Scan for the cell matching the given text and deliver its [x, y] coordinate at center. 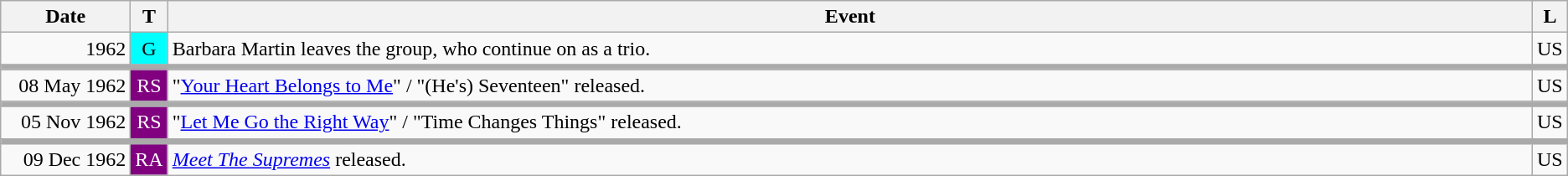
05 Nov 1962 [65, 122]
Event [849, 17]
L [1550, 17]
"Let Me Go the Right Way" / "Time Changes Things" released. [849, 122]
Date [65, 17]
Meet The Supremes released. [849, 159]
T [149, 17]
RA [149, 159]
G [149, 49]
Barbara Martin leaves the group, who continue on as a trio. [849, 49]
08 May 1962 [65, 85]
1962 [65, 49]
"Your Heart Belongs to Me" / "(He's) Seventeen" released. [849, 85]
09 Dec 1962 [65, 159]
